Scan for the cell matching the given text and deliver its [x, y] coordinate at center. 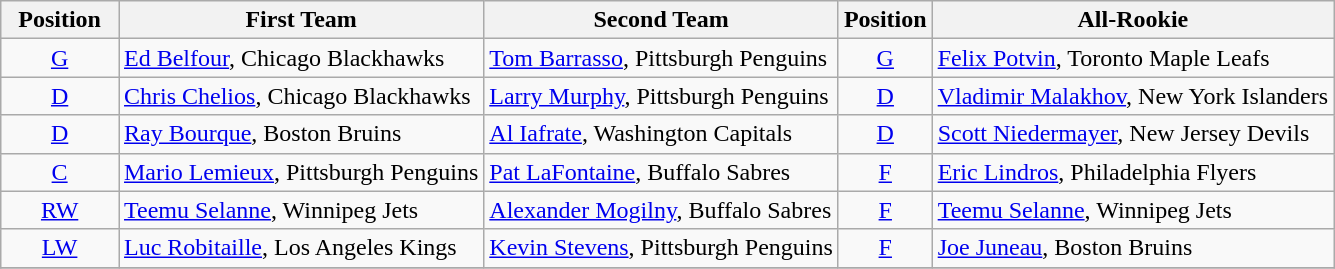
First Team [300, 20]
Eric Lindros, Philadelphia Flyers [1132, 172]
Al Iafrate, Washington Capitals [662, 134]
Mario Lemieux, Pittsburgh Penguins [300, 172]
Tom Barrasso, Pittsburgh Penguins [662, 58]
Joe Juneau, Boston Bruins [1132, 248]
Felix Potvin, Toronto Maple Leafs [1132, 58]
C [60, 172]
Larry Murphy, Pittsburgh Penguins [662, 96]
Chris Chelios, Chicago Blackhawks [300, 96]
Alexander Mogilny, Buffalo Sabres [662, 210]
LW [60, 248]
RW [60, 210]
Scott Niedermayer, New Jersey Devils [1132, 134]
Luc Robitaille, Los Angeles Kings [300, 248]
Pat LaFontaine, Buffalo Sabres [662, 172]
Ray Bourque, Boston Bruins [300, 134]
All-Rookie [1132, 20]
Second Team [662, 20]
Kevin Stevens, Pittsburgh Penguins [662, 248]
Ed Belfour, Chicago Blackhawks [300, 58]
Vladimir Malakhov, New York Islanders [1132, 96]
